Provide the [x, y] coordinate of the cell's center where the given text is located.  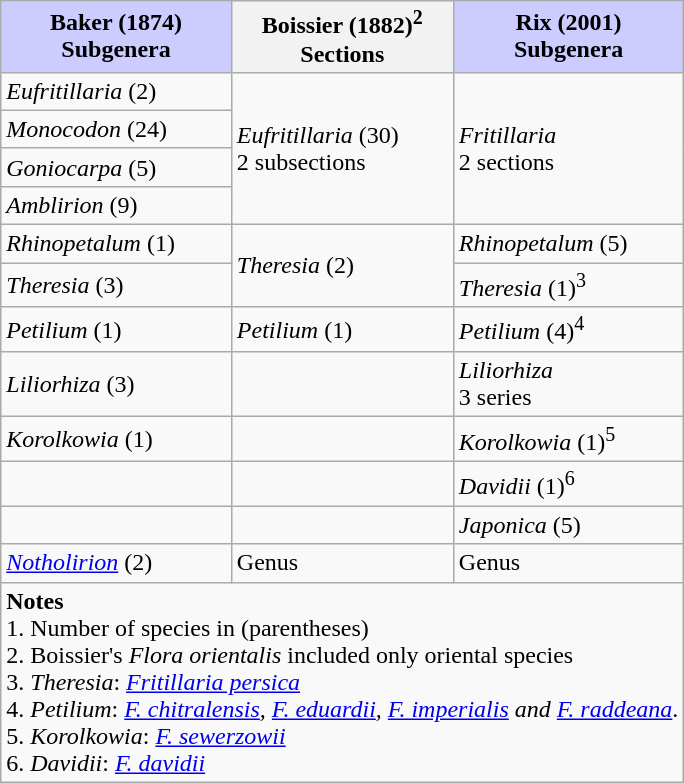
Monocodon (24) [116, 129]
Liliorhiza3 series [568, 384]
Notholirion (2) [116, 563]
Korolkowia (1)5 [568, 440]
Boissier (1882)2Sections [342, 37]
Eufritillaria (30)2 subsections [342, 148]
Rhinopetalum (5) [568, 244]
Rhinopetalum (1) [116, 244]
Japonica (5) [568, 525]
Goniocarpa (5) [116, 167]
Theresia (3) [116, 286]
Petilium (4)4 [568, 330]
Theresia (2) [342, 266]
Liliorhiza (3) [116, 384]
Davidii (1)6 [568, 484]
Amblirion (9) [116, 205]
Theresia (1)3 [568, 286]
Fritillaria2 sections [568, 148]
Rix (2001)Subgenera [568, 37]
Baker (1874)Subgenera [116, 37]
Eufritillaria (2) [116, 91]
Korolkowia (1) [116, 440]
